For the text-containing cell, return its midpoint in (X, Y) coordinate format. 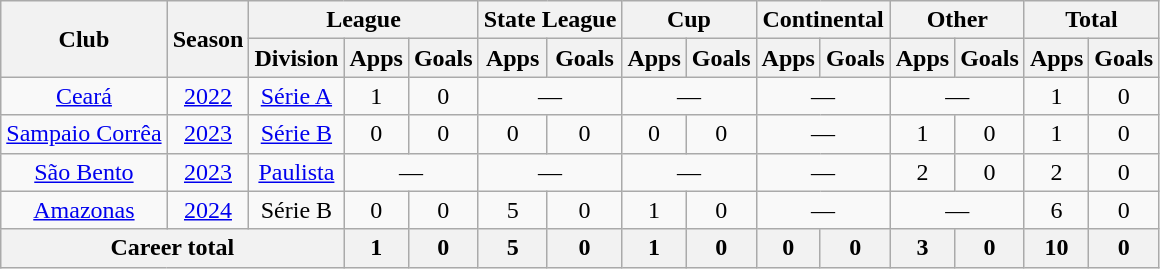
State League (550, 20)
São Bento (84, 172)
Total (1091, 20)
Sampaio Corrêa (84, 134)
Paulista (296, 172)
League (364, 20)
3 (922, 248)
Other (957, 20)
Continental (823, 20)
Division (296, 58)
2024 (208, 210)
Cup (689, 20)
6 (1056, 210)
Club (84, 39)
Career total (172, 248)
2022 (208, 96)
Ceará (84, 96)
Season (208, 39)
10 (1056, 248)
Amazonas (84, 210)
Série A (296, 96)
